Search for the cell housing the specified text and yield its [x, y] center coordinate. 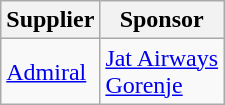
Jat Airways Gorenje [162, 72]
Sponsor [162, 20]
Admiral [50, 72]
Supplier [50, 20]
